Pinpoint the cell where the given text exists, returning its (X, Y) midpoint coordinate. 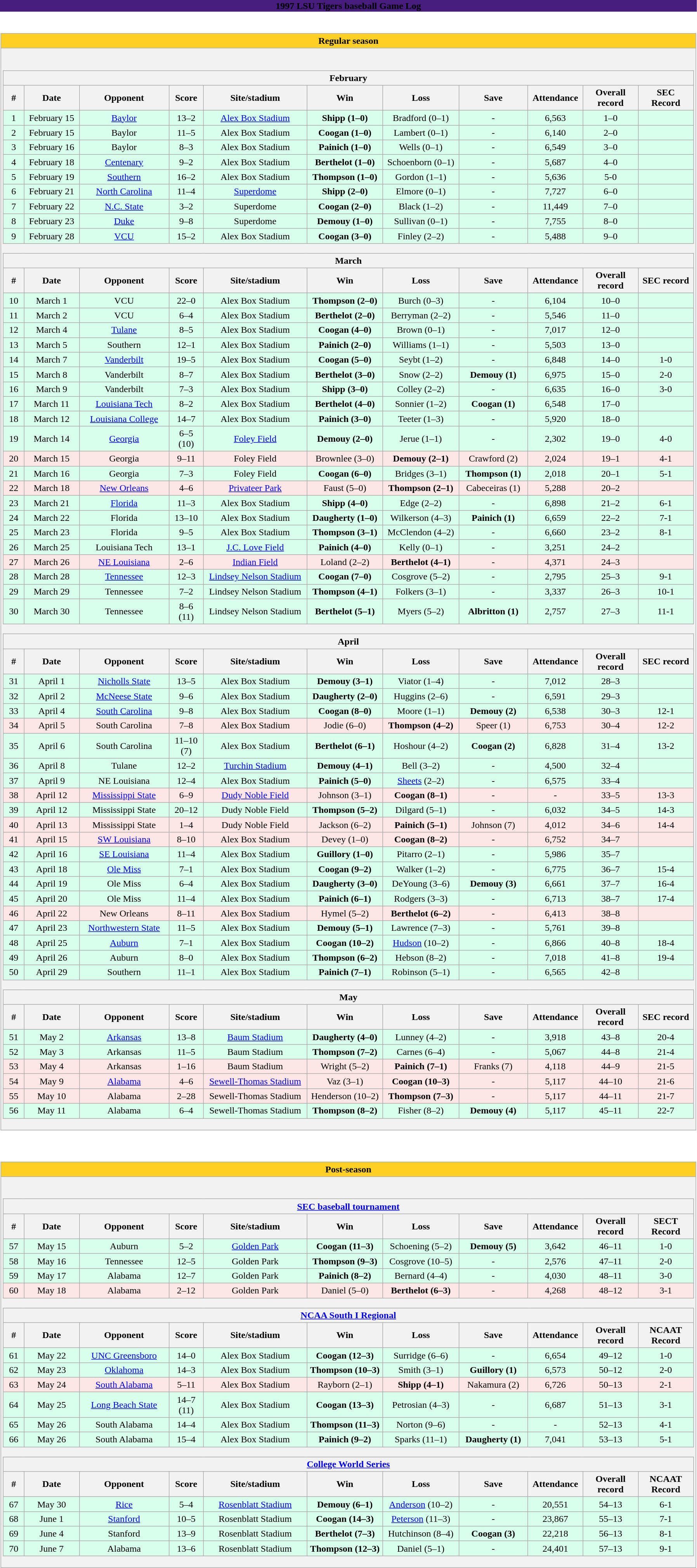
6–0 (610, 192)
February 22 (52, 206)
27–3 (610, 611)
Bernard (4–4) (421, 1276)
3–2 (186, 206)
5,761 (555, 928)
Thompson (7–2) (345, 1052)
6,713 (555, 899)
6,104 (555, 301)
Demouy (4) (493, 1111)
March 22 (52, 518)
11–10 (7) (186, 745)
February 16 (52, 147)
5,687 (555, 162)
Jodie (6–0) (345, 726)
Fisher (8–2) (421, 1111)
Folkers (3–1) (421, 591)
2,576 (555, 1261)
6,753 (555, 726)
Painich (3–0) (345, 418)
February 18 (52, 162)
62 (14, 1370)
April 23 (52, 928)
Colley (2–2) (421, 389)
April 4 (52, 711)
Finley (2–2) (421, 236)
McNeese State (124, 696)
30–3 (610, 711)
50 (14, 972)
41 (14, 839)
North Carolina (124, 192)
39 (14, 810)
Sparks (11–1) (421, 1440)
24,401 (555, 1548)
Berthelot (1–0) (345, 162)
13 (14, 345)
9–6 (186, 696)
15–0 (610, 374)
N.C. State (124, 206)
Coogan (2–0) (345, 206)
34–7 (610, 839)
Shipp (4–1) (421, 1385)
38 (14, 795)
7–2 (186, 591)
6,548 (555, 404)
14–3 (186, 1370)
Rodgers (3–3) (421, 899)
March 15 (52, 459)
College World Series (348, 1464)
6,565 (555, 972)
6,660 (555, 532)
Regular season (348, 41)
17 (14, 404)
20 (14, 459)
May 16 (52, 1261)
March 7 (52, 360)
February 19 (52, 177)
Burch (0–3) (421, 301)
Guillory (1–0) (345, 854)
47 (14, 928)
7,018 (555, 958)
6,975 (555, 374)
57–13 (610, 1548)
Coogan (9–2) (345, 869)
46–11 (610, 1246)
48–11 (610, 1276)
May 15 (52, 1246)
6,654 (555, 1355)
Henderson (10–2) (345, 1096)
30–4 (610, 726)
6,538 (555, 711)
May (348, 997)
22 (14, 488)
2–6 (186, 562)
March 18 (52, 488)
5 (14, 177)
1997 LSU Tigers baseball Game Log (348, 6)
3–0 (610, 147)
Bell (3–2) (421, 766)
Snow (2–2) (421, 374)
Thompson (7–3) (421, 1096)
Daugherty (1) (493, 1440)
11-1 (666, 611)
46 (14, 913)
April 18 (52, 869)
51 (14, 1037)
22,218 (555, 1533)
Thompson (8–2) (345, 1111)
Painich (4–0) (345, 547)
36 (14, 766)
63 (14, 1385)
Walker (1–2) (421, 869)
21-6 (666, 1081)
Viator (1–4) (421, 681)
6,563 (555, 118)
Painich (5–1) (421, 825)
April 16 (52, 854)
Hutchinson (8–4) (421, 1533)
4,500 (555, 766)
19 (14, 438)
3 (14, 147)
Hymel (5–2) (345, 913)
Smith (3–1) (421, 1370)
52 (14, 1052)
19–0 (610, 438)
April 29 (52, 972)
Oklahoma (124, 1370)
Coogan (14–3) (345, 1519)
18–0 (610, 418)
3,251 (555, 547)
Pitarro (2–1) (421, 854)
Speer (1) (493, 726)
5,920 (555, 418)
April 20 (52, 899)
Kelly (0–1) (421, 547)
17–0 (610, 404)
May 17 (52, 1276)
Indian Field (255, 562)
April 5 (52, 726)
Demouy (1–0) (345, 221)
Berryman (2–2) (421, 315)
6,898 (555, 503)
March 12 (52, 418)
12-2 (666, 726)
Demouy (5) (493, 1246)
44–9 (610, 1067)
Daugherty (1–0) (345, 518)
Schoening (5–2) (421, 1246)
Thompson (2–1) (421, 488)
February 28 (52, 236)
8–11 (186, 913)
Crawford (2) (493, 459)
Turchin Stadium (255, 766)
NCAA South I Regional (348, 1315)
2,018 (555, 474)
25 (14, 532)
DeYoung (3–6) (421, 884)
11 (14, 315)
May 30 (52, 1504)
44–8 (610, 1052)
37 (14, 780)
Teeter (1–3) (421, 418)
Dilgard (5–1) (421, 810)
Cosgrove (10–5) (421, 1261)
12 (14, 330)
8–5 (186, 330)
8–3 (186, 147)
23 (14, 503)
Shipp (3–0) (345, 389)
Hebson (8–2) (421, 958)
Coogan (1–0) (345, 133)
SEC baseball tournament (348, 1206)
Shipp (1–0) (345, 118)
48 (14, 943)
Coogan (10–3) (421, 1081)
9–2 (186, 162)
Black (1–2) (421, 206)
6,140 (555, 133)
Thompson (6–2) (345, 958)
35–7 (610, 854)
32 (14, 696)
Lunney (4–2) (421, 1037)
9–5 (186, 532)
Wells (0–1) (421, 147)
Norton (9–6) (421, 1425)
20–1 (610, 474)
March 29 (52, 591)
12–5 (186, 1261)
50–12 (610, 1370)
36–7 (610, 869)
Berthelot (6–2) (421, 913)
Coogan (2) (493, 745)
Coogan (1) (493, 404)
Thompson (10–3) (345, 1370)
5,067 (555, 1052)
6,726 (555, 1385)
May 4 (52, 1067)
50–13 (610, 1385)
14–7 (186, 418)
37–7 (610, 884)
7,041 (555, 1440)
43 (14, 869)
Coogan (5–0) (345, 360)
14 (14, 360)
8–6 (11) (186, 611)
March 14 (52, 438)
45 (14, 899)
SECT Record (666, 1226)
Berthelot (6–3) (421, 1291)
April 8 (52, 766)
16-4 (666, 884)
Louisiana College (124, 418)
1–4 (186, 825)
27 (14, 562)
1 (14, 118)
64 (14, 1405)
69 (14, 1533)
11–0 (610, 315)
9 (14, 236)
Cosgrove (5–2) (421, 577)
Painich (2–0) (345, 345)
Schoenborn (0–1) (421, 162)
30 (14, 611)
Painich (5–0) (345, 780)
Gordon (1–1) (421, 177)
Daugherty (2–0) (345, 696)
Faust (5–0) (345, 488)
6,413 (555, 913)
35 (14, 745)
40 (14, 825)
25–3 (610, 577)
March 25 (52, 547)
March 16 (52, 474)
33–4 (610, 780)
Berthelot (4–1) (421, 562)
Shipp (2–0) (345, 192)
Berthelot (2–0) (345, 315)
7–8 (186, 726)
54–13 (610, 1504)
Daniel (5–1) (421, 1548)
Demouy (3–1) (345, 681)
20-4 (666, 1037)
15–2 (186, 236)
21 (14, 474)
Johnson (7) (493, 825)
6,549 (555, 147)
38–8 (610, 913)
Moore (1–1) (421, 711)
April 22 (52, 913)
44 (14, 884)
16–0 (610, 389)
6 (14, 192)
April 2 (52, 696)
Coogan (11–3) (345, 1246)
Franks (7) (493, 1067)
5,503 (555, 345)
Lawrence (7–3) (421, 928)
15-4 (666, 869)
20–12 (186, 810)
Anderson (10–2) (421, 1504)
8–7 (186, 374)
4-0 (666, 438)
34–5 (610, 810)
47–11 (610, 1261)
March 23 (52, 532)
10 (14, 301)
April 13 (52, 825)
Demouy (2–1) (421, 459)
Painich (1–0) (345, 147)
Berthelot (5–1) (345, 611)
58 (14, 1261)
40–8 (610, 943)
Coogan (4–0) (345, 330)
May 22 (52, 1355)
21-7 (666, 1096)
Jackson (6–2) (345, 825)
Guillory (1) (493, 1370)
February 23 (52, 221)
7,012 (555, 681)
22–0 (186, 301)
Petrosian (4–3) (421, 1405)
70 (14, 1548)
April 19 (52, 884)
Demouy (5–1) (345, 928)
13–6 (186, 1548)
15 (14, 374)
Post-season (348, 1169)
Thompson (9–3) (345, 1261)
Berthelot (6–1) (345, 745)
6–9 (186, 795)
McClendon (4–2) (421, 532)
Cabeceiras (1) (493, 488)
April 9 (52, 780)
20–2 (610, 488)
Robinson (5–1) (421, 972)
Vaz (3–1) (345, 1081)
28–3 (610, 681)
Painich (9–2) (345, 1440)
14–7 (11) (186, 1405)
Carnes (6–4) (421, 1052)
Rayborn (2–1) (345, 1385)
56 (14, 1111)
Berthelot (4–0) (345, 404)
Painich (8–2) (345, 1276)
Daugherty (4–0) (345, 1037)
Thompson (12–3) (345, 1548)
Johnson (3–1) (345, 795)
Williams (1–1) (421, 345)
24–3 (610, 562)
39–8 (610, 928)
June 7 (52, 1548)
34 (14, 726)
31 (14, 681)
April (348, 641)
Wright (5–2) (345, 1067)
May 18 (52, 1291)
6,635 (555, 389)
10-1 (666, 591)
12–4 (186, 780)
Jerue (1–1) (421, 438)
Brownlee (3–0) (345, 459)
51–13 (610, 1405)
4,012 (555, 825)
2,024 (555, 459)
6,032 (555, 810)
Wilkerson (4–3) (421, 518)
2–28 (186, 1096)
59 (14, 1276)
6,752 (555, 839)
14-3 (666, 810)
Bradford (0–1) (421, 118)
Coogan (3–0) (345, 236)
4–0 (610, 162)
61 (14, 1355)
April 6 (52, 745)
Hudson (10–2) (421, 943)
12–1 (186, 345)
9–0 (610, 236)
6,866 (555, 943)
February 21 (52, 192)
10–0 (610, 301)
Devey (1–0) (345, 839)
Coogan (6–0) (345, 474)
6–5 (10) (186, 438)
March 21 (52, 503)
SE Louisiana (124, 854)
Loland (2–2) (345, 562)
17-4 (666, 899)
Northwestern State (124, 928)
Coogan (8–2) (421, 839)
4,030 (555, 1276)
9–11 (186, 459)
Thompson (5–2) (345, 810)
March 4 (52, 330)
5,288 (555, 488)
24 (14, 518)
March 5 (52, 345)
Bridges (3–1) (421, 474)
12-1 (666, 711)
Myers (5–2) (421, 611)
33 (14, 711)
May 24 (52, 1385)
57 (14, 1246)
Thompson (2–0) (345, 301)
Duke (124, 221)
4,268 (555, 1291)
10–5 (186, 1519)
7 (14, 206)
48–12 (610, 1291)
6,687 (555, 1405)
41–8 (610, 958)
16–2 (186, 177)
Thompson (1–0) (345, 177)
Sonnier (1–2) (421, 404)
Thompson (11–3) (345, 1425)
Coogan (3) (493, 1533)
42 (14, 854)
Coogan (8–1) (421, 795)
UNC Greensboro (124, 1355)
12–2 (186, 766)
13–1 (186, 547)
28 (14, 577)
7–0 (610, 206)
44–10 (610, 1081)
14-4 (666, 825)
Rice (124, 1504)
Elmore (0–1) (421, 192)
55 (14, 1096)
32–4 (610, 766)
60 (14, 1291)
Edge (2–2) (421, 503)
22-7 (666, 1111)
March 30 (52, 611)
Painich (1) (493, 518)
March 8 (52, 374)
J.C. Love Field (255, 547)
34–6 (610, 825)
Painich (6–1) (345, 899)
43–8 (610, 1037)
13–5 (186, 681)
Sheets (2–2) (421, 780)
Privateer Park (255, 488)
Hoshour (4–2) (421, 745)
May 23 (52, 1370)
5–2 (186, 1246)
26 (14, 547)
8 (14, 221)
13-2 (666, 745)
5–11 (186, 1385)
2,795 (555, 577)
April 26 (52, 958)
13–0 (610, 345)
March 28 (52, 577)
6,575 (555, 780)
Coogan (12–3) (345, 1355)
54 (14, 1081)
Nicholls State (124, 681)
49–12 (610, 1355)
Brown (0–1) (421, 330)
8–2 (186, 404)
18-4 (666, 943)
Demouy (2) (493, 711)
Long Beach State (124, 1405)
Demouy (4–1) (345, 766)
65 (14, 1425)
Demouy (3) (493, 884)
Surridge (6–6) (421, 1355)
Albritton (1) (493, 611)
11,449 (555, 206)
May 3 (52, 1052)
Seybt (1–2) (421, 360)
Berthelot (3–0) (345, 374)
6,659 (555, 518)
April 25 (52, 943)
53–13 (610, 1440)
42–8 (610, 972)
29 (14, 591)
5–4 (186, 1504)
20,551 (555, 1504)
45–11 (610, 1111)
56–13 (610, 1533)
7,755 (555, 221)
23–2 (610, 532)
May 25 (52, 1405)
5-0 (610, 177)
May 9 (52, 1081)
6,591 (555, 696)
Thompson (1) (493, 474)
49 (14, 958)
5,488 (555, 236)
4,118 (555, 1067)
13–8 (186, 1037)
March 2 (52, 315)
May 11 (52, 1111)
16 (14, 389)
8–10 (186, 839)
26–3 (610, 591)
2–12 (186, 1291)
6,661 (555, 884)
2,302 (555, 438)
19–1 (610, 459)
19–5 (186, 360)
April 15 (52, 839)
Centenary (124, 162)
12–0 (610, 330)
3,642 (555, 1246)
Demouy (1) (493, 374)
24–2 (610, 547)
Coogan (7–0) (345, 577)
May 10 (52, 1096)
6,828 (555, 745)
18 (14, 418)
June 1 (52, 1519)
7,017 (555, 330)
2-1 (666, 1385)
SW Louisiana (124, 839)
53 (14, 1067)
Berthelot (7–3) (345, 1533)
21-5 (666, 1067)
Coogan (13–3) (345, 1405)
Demouy (2–0) (345, 438)
Coogan (10–2) (345, 943)
44–11 (610, 1096)
May 2 (52, 1037)
Demouy (6–1) (345, 1504)
6,848 (555, 360)
Peterson (11–3) (421, 1519)
Huggins (2–6) (421, 696)
12–7 (186, 1276)
Daniel (5–0) (345, 1291)
SECRecord (666, 98)
1–16 (186, 1067)
5,986 (555, 854)
4,371 (555, 562)
7,727 (555, 192)
February (348, 78)
Thompson (3–1) (345, 532)
15–4 (186, 1440)
13-3 (666, 795)
13–2 (186, 118)
2 (14, 133)
31–4 (610, 745)
1–0 (610, 118)
13–9 (186, 1533)
Coogan (8–0) (345, 711)
3,337 (555, 591)
4 (14, 162)
5,546 (555, 315)
March 1 (52, 301)
21-4 (666, 1052)
22–2 (610, 518)
11–3 (186, 503)
April 1 (52, 681)
March (348, 261)
55–13 (610, 1519)
23,867 (555, 1519)
12–3 (186, 577)
67 (14, 1504)
March 11 (52, 404)
19-4 (666, 958)
2–0 (610, 133)
14–4 (186, 1425)
Thompson (4–1) (345, 591)
66 (14, 1440)
6,775 (555, 869)
38–7 (610, 899)
Sullivan (0–1) (421, 221)
29–3 (610, 696)
Shipp (4–0) (345, 503)
June 4 (52, 1533)
11–1 (186, 972)
6,573 (555, 1370)
Daugherty (3–0) (345, 884)
Lambert (0–1) (421, 133)
March 9 (52, 389)
52–13 (610, 1425)
March 26 (52, 562)
33–5 (610, 795)
68 (14, 1519)
5,636 (555, 177)
13–10 (186, 518)
Nakamura (2) (493, 1385)
3,918 (555, 1037)
21–2 (610, 503)
Thompson (4–2) (421, 726)
2,757 (555, 611)
